Return the (x, y) coordinate for the center point of the cell that contains the specified text.  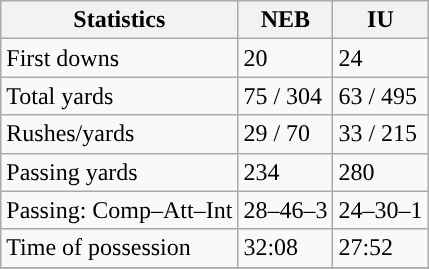
NEB (286, 20)
27:52 (380, 248)
75 / 304 (286, 96)
Rushes/yards (120, 134)
28–46–3 (286, 210)
Statistics (120, 20)
63 / 495 (380, 96)
Passing yards (120, 172)
IU (380, 20)
29 / 70 (286, 134)
33 / 215 (380, 134)
First downs (120, 58)
280 (380, 172)
234 (286, 172)
24–30–1 (380, 210)
Time of possession (120, 248)
32:08 (286, 248)
20 (286, 58)
Passing: Comp–Att–Int (120, 210)
Total yards (120, 96)
24 (380, 58)
